Identify which cell holds the provided text, then report its (X, Y) central coordinate. 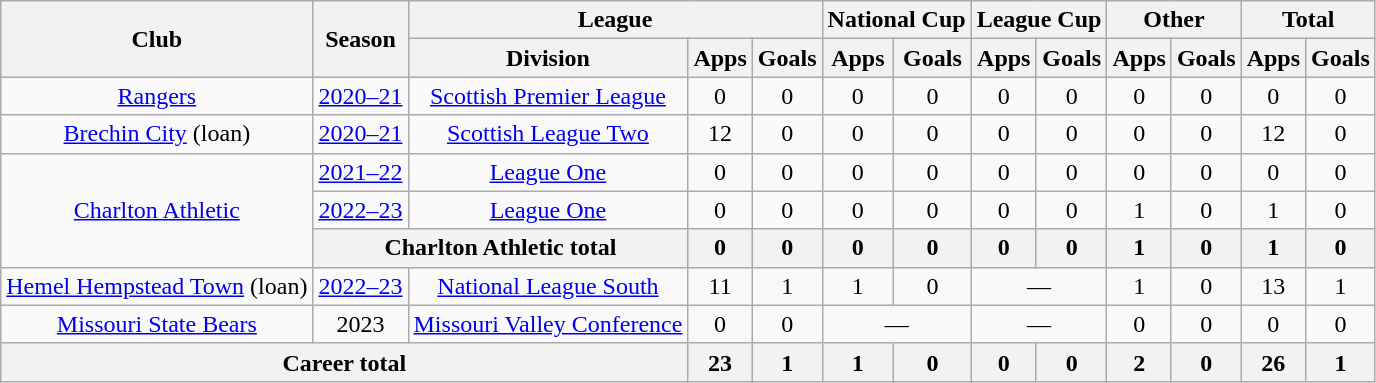
2023 (360, 324)
Missouri Valley Conference (548, 324)
Other (1174, 20)
2 (1139, 362)
Division (548, 58)
Club (157, 39)
Scottish Premier League (548, 96)
Charlton Athletic total (500, 248)
Season (360, 39)
National League South (548, 286)
26 (1273, 362)
Missouri State Bears (157, 324)
National Cup (896, 20)
2021–22 (360, 172)
Rangers (157, 96)
Total (1308, 20)
League Cup (1039, 20)
Brechin City (loan) (157, 134)
23 (720, 362)
League (615, 20)
Scottish League Two (548, 134)
Career total (344, 362)
Charlton Athletic (157, 210)
Hemel Hempstead Town (loan) (157, 286)
13 (1273, 286)
11 (720, 286)
